Return the [x, y] coordinate for the center point of the cell that contains the specified text.  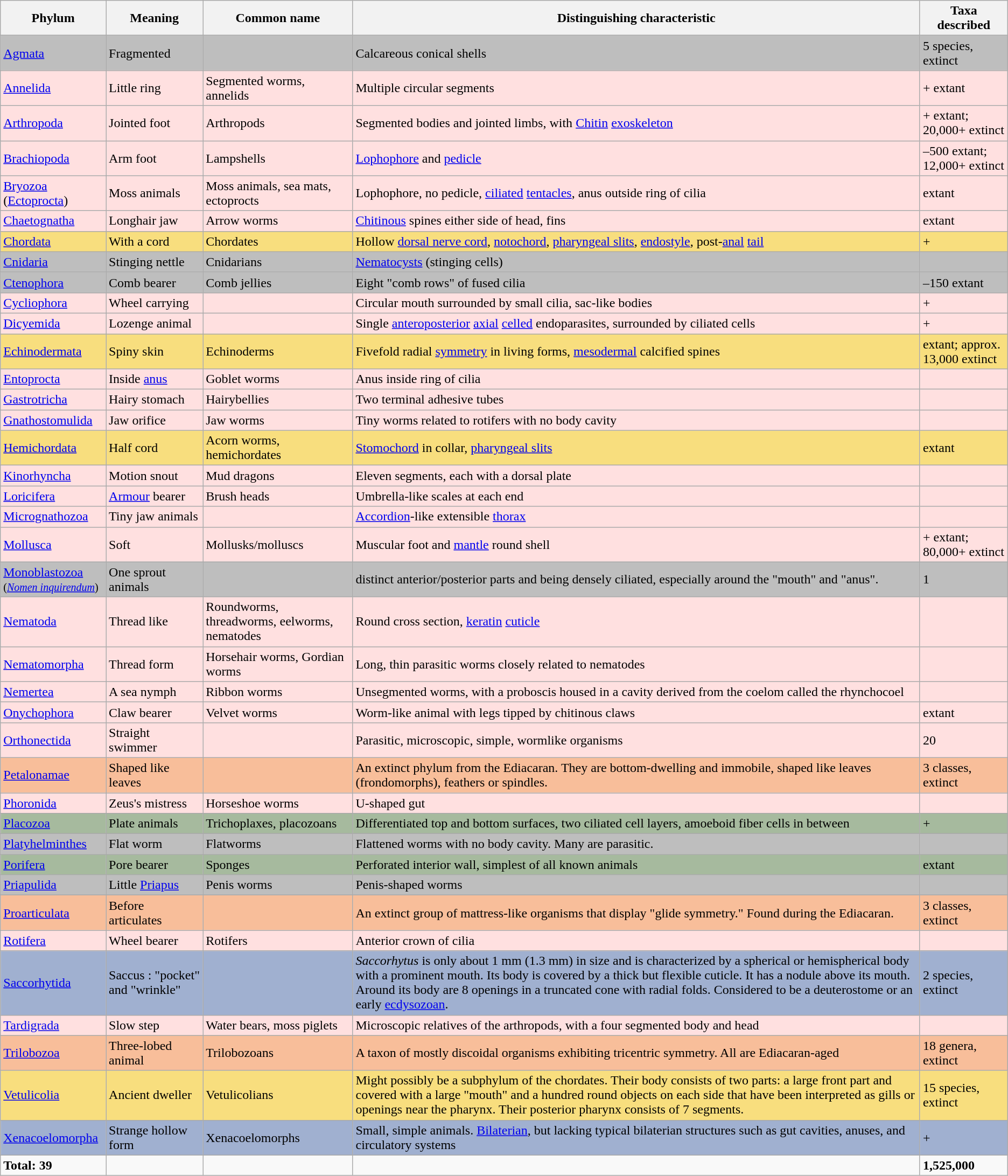
A sea nymph [155, 692]
Priapulida [53, 885]
Segmented bodies and jointed limbs, with Chitin exoskeleton [636, 123]
Accordion-like extensible thorax [636, 517]
Flatworms [278, 844]
–150 extant [964, 282]
Round cross section, keratin cuticle [636, 622]
Straight swimmer [155, 740]
Small, simple animals. Bilaterian, but lacking typical bilaterian structures such as gut cavities, anuses, and circulatory systems [636, 1138]
Penis-shaped worms [636, 885]
Onychophora [53, 712]
Vetulicolians [278, 1095]
Sponges [278, 865]
Anus inside ring of cilia [636, 379]
Anterior crown of cilia [636, 941]
Water bears, moss piglets [278, 1025]
An extinct group of mattress-like organisms that display "glide symmetry." Found during the Ediacaran. [636, 913]
With a cord [155, 241]
Placozoa [53, 824]
Nematoda [53, 622]
Orthonectida [53, 740]
Comb bearer [155, 282]
Xenacoelomorphs [278, 1138]
Soft [155, 544]
Echinodermata [53, 351]
Petalonamae [53, 775]
Flattened worms with no body cavity. Many are parasitic. [636, 844]
Little Priapus [155, 885]
Vetulicolia [53, 1095]
5 species, extinct [964, 53]
Strange hollow form [155, 1138]
Common name [278, 18]
Meaning [155, 18]
Unsegmented worms, with a proboscis housed in a cavity derived from the coelom called the rhynchocoel [636, 692]
Brachiopoda [53, 158]
Lophophore, no pedicle, ciliated tentacles, anus outside ring of cilia [636, 193]
Moss animals, sea mats, ectoprocts [278, 193]
2 species, extinct [964, 983]
Flat worm [155, 844]
Parasitic, microscopic, simple, wormlike organisms [636, 740]
Stinging nettle [155, 262]
Bryozoa (Ectoprocta) [53, 193]
Thread form [155, 664]
Segmented worms, annelids [278, 88]
Lophophore and pedicle [636, 158]
Saccorhytida [53, 983]
Mollusca [53, 544]
Armour bearer [155, 496]
Proarticulata [53, 913]
15 species, extinct [964, 1095]
Brush heads [278, 496]
Entoprocta [53, 379]
Arthropoda [53, 123]
+ extant; 80,000+ extinct [964, 544]
Nemertea [53, 692]
Wheel bearer [155, 941]
Porifera [53, 865]
Jaw worms [278, 420]
Mud dragons [278, 476]
Zeus's mistress [155, 803]
Dicyemida [53, 323]
Roundworms, threadworms, eelworms, nematodes [278, 622]
Chordates [278, 241]
Monoblastozoa (Nomen inquirendum) [53, 580]
Rotifers [278, 941]
Stomochord in collar, pharyngeal slits [636, 448]
Lampshells [278, 158]
Ribbon worms [278, 692]
Hemichordata [53, 448]
Phylum [53, 18]
Single anteroposterior axial celled endoparasites, surrounded by ciliated cells [636, 323]
Ancient dweller [155, 1095]
Agmata [53, 53]
Penis worms [278, 885]
Comb jellies [278, 282]
Umbrella-like scales at each end [636, 496]
Chaetognatha [53, 221]
Cycliophora [53, 303]
Echinoderms [278, 351]
Plate animals [155, 824]
Goblet worms [278, 379]
Taxa described [964, 18]
Two terminal adhesive tubes [636, 400]
Acorn worms, hemichordates [278, 448]
Long, thin parasitic worms closely related to nematodes [636, 664]
extant; approx. 13,000 extinct [964, 351]
Microscopic relatives of the arthropods, with a four segmented body and head [636, 1025]
–500 extant; 12,000+ extinct [964, 158]
Lozenge animal [155, 323]
Half cord [155, 448]
Hairybellies [278, 400]
Nematocysts (stinging cells) [636, 262]
Horsehair worms, Gordian worms [278, 664]
Platyhelminthes [53, 844]
Little ring [155, 88]
Fragmented [155, 53]
Chordata [53, 241]
Jaw orifice [155, 420]
Annelida [53, 88]
Hollow dorsal nerve cord, notochord, pharyngeal slits, endostyle, post-anal tail [636, 241]
Moss animals [155, 193]
Pore bearer [155, 865]
Chitinous spines either side of head, fins [636, 221]
Micrognathozoa [53, 517]
Distinguishing characteristic [636, 18]
Arm foot [155, 158]
Cnidaria [53, 262]
1 [964, 580]
Loricifera [53, 496]
Tiny worms related to rotifers with no body cavity [636, 420]
Circular mouth surrounded by small cilia, sac-like bodies [636, 303]
Xenacoelomorpha [53, 1138]
Phoronida [53, 803]
Muscular foot and mantle round shell [636, 544]
Thread like [155, 622]
Perforated interior wall, simplest of all known animals [636, 865]
Tiny jaw animals [155, 517]
Multiple circular segments [636, 88]
Horseshoe worms [278, 803]
Arrow worms [278, 221]
Jointed foot [155, 123]
U-shaped gut [636, 803]
+ extant; 20,000+ extinct [964, 123]
Nematomorpha [53, 664]
A taxon of mostly discoidal organisms exhibiting tricentric symmetry. All are Ediacaran-aged [636, 1053]
Saccus : "pocket" and "wrinkle" [155, 983]
Differentiated top and bottom surfaces, two ciliated cell layers, amoeboid fiber cells in between [636, 824]
Cnidarians [278, 262]
Before articulates [155, 913]
An extinct phylum from the Ediacaran. They are bottom-dwelling and immobile, shaped like leaves (frondomorphs), feathers or spindles. [636, 775]
Ctenophora [53, 282]
Trilobozoa [53, 1053]
Inside anus [155, 379]
+ extant [964, 88]
Gnathostomulida [53, 420]
Worm-like animal with legs tipped by chitinous claws [636, 712]
Rotifera [53, 941]
Eight "comb rows" of fused cilia [636, 282]
Tardigrada [53, 1025]
Claw bearer [155, 712]
Velvet worms [278, 712]
distinct anterior/posterior parts and being densely ciliated, especially around the "mouth" and "anus". [636, 580]
1,525,000 [964, 1165]
Trichoplaxes, placozoans [278, 824]
One sprout animals [155, 580]
Shaped like leaves [155, 775]
Kinorhyncha [53, 476]
Longhair jaw [155, 221]
Arthropods [278, 123]
Hairy stomach [155, 400]
Motion snout [155, 476]
Slow step [155, 1025]
Gastrotricha [53, 400]
Mollusks/molluscs [278, 544]
18 genera, extinct [964, 1053]
Eleven segments, each with a dorsal plate [636, 476]
20 [964, 740]
Fivefold radial symmetry in living forms, mesodermal calcified spines [636, 351]
Wheel carrying [155, 303]
Three-lobed animal [155, 1053]
Spiny skin [155, 351]
Trilobozoans [278, 1053]
Calcareous conical shells [636, 53]
Total: 39 [53, 1165]
